Determine the [x, y] coordinate at the center of the cell enclosing the given text.  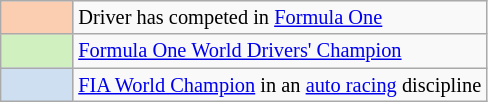
Driver has competed in Formula One [280, 17]
Formula One World Drivers' Champion [280, 51]
FIA World Champion in an auto racing discipline [280, 85]
